Determine the [X, Y] coordinate at the center of the cell enclosing the given text.  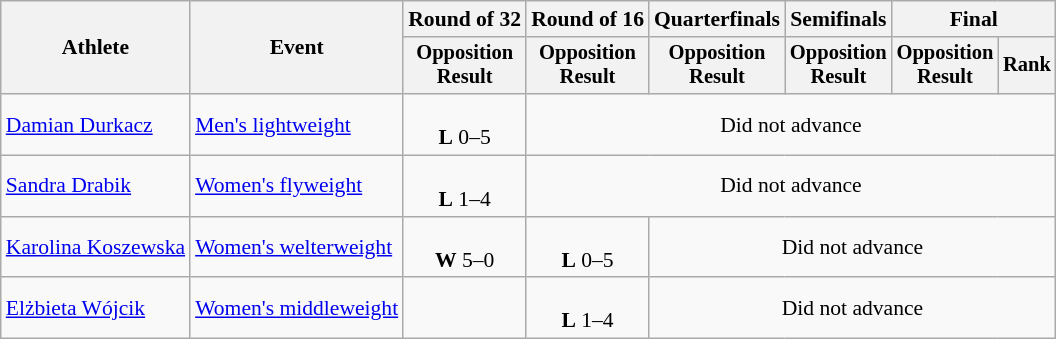
Semifinals [838, 19]
Women's welterweight [296, 248]
Rank [1027, 66]
Women's middleweight [296, 308]
Men's lightweight [296, 124]
Round of 16 [588, 19]
Damian Durkacz [96, 124]
Athlete [96, 48]
W 5–0 [464, 248]
Event [296, 48]
Elżbieta Wójcik [96, 308]
Karolina Koszewska [96, 248]
Quarterfinals [717, 19]
Women's flyweight [296, 186]
Final [974, 19]
Sandra Drabik [96, 186]
Round of 32 [464, 19]
